Return [X, Y] of the center of cell containing provided text 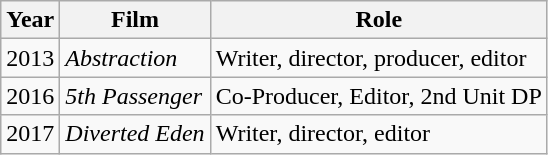
Writer, director, editor [378, 134]
Role [378, 20]
Writer, director, producer, editor [378, 58]
2017 [30, 134]
2016 [30, 96]
Co-Producer, Editor, 2nd Unit DP [378, 96]
5th Passenger [135, 96]
Diverted Eden [135, 134]
Year [30, 20]
2013 [30, 58]
Film [135, 20]
Abstraction [135, 58]
